Determine the (X, Y) coordinate at the center of the cell enclosing the given text.  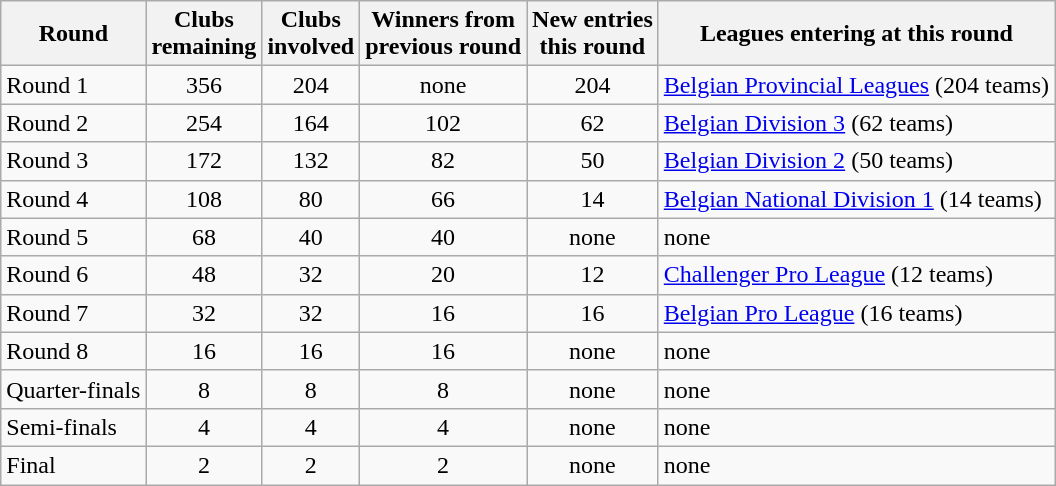
Round 2 (74, 123)
102 (444, 123)
Belgian Division 2 (50 teams) (856, 161)
356 (204, 85)
Semi-finals (74, 427)
82 (444, 161)
172 (204, 161)
Round 1 (74, 85)
Challenger Pro League (12 teams) (856, 275)
80 (311, 199)
Belgian Provincial Leagues (204 teams) (856, 85)
Round 6 (74, 275)
Round 5 (74, 237)
20 (444, 275)
132 (311, 161)
Round 4 (74, 199)
12 (593, 275)
Final (74, 465)
164 (311, 123)
108 (204, 199)
254 (204, 123)
Winners fromprevious round (444, 34)
66 (444, 199)
Round 8 (74, 351)
62 (593, 123)
Round 3 (74, 161)
Round 7 (74, 313)
Leagues entering at this round (856, 34)
14 (593, 199)
50 (593, 161)
Quarter-finals (74, 389)
New entriesthis round (593, 34)
68 (204, 237)
Belgian Pro League (16 teams) (856, 313)
Belgian Division 3 (62 teams) (856, 123)
Belgian National Division 1 (14 teams) (856, 199)
48 (204, 275)
Clubsinvolved (311, 34)
Round (74, 34)
Clubsremaining (204, 34)
